Detect which cell encompasses the target text, then output its [X, Y] center coordinate. 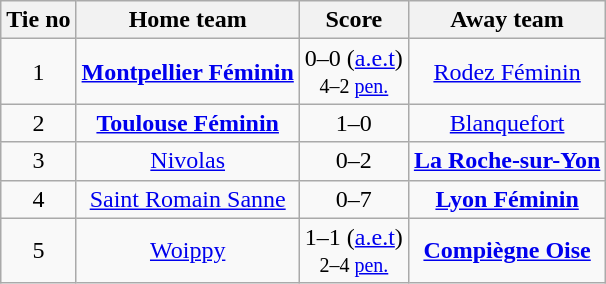
1 [38, 72]
La Roche-sur-Yon [507, 161]
Tie no [38, 20]
Home team [188, 20]
Rodez Féminin [507, 72]
0–2 [354, 161]
Compiègne Oise [507, 250]
Nivolas [188, 161]
Toulouse Féminin [188, 123]
2 [38, 123]
0–0 (a.e.t) 4–2 pen. [354, 72]
1–1 (a.e.t) 2–4 pen. [354, 250]
Saint Romain Sanne [188, 199]
Montpellier Féminin [188, 72]
Away team [507, 20]
Blanquefort [507, 123]
3 [38, 161]
4 [38, 199]
0–7 [354, 199]
Lyon Féminin [507, 199]
Woippy [188, 250]
5 [38, 250]
1–0 [354, 123]
Score [354, 20]
